Detect which cell encompasses the target text, then output its [x, y] center coordinate. 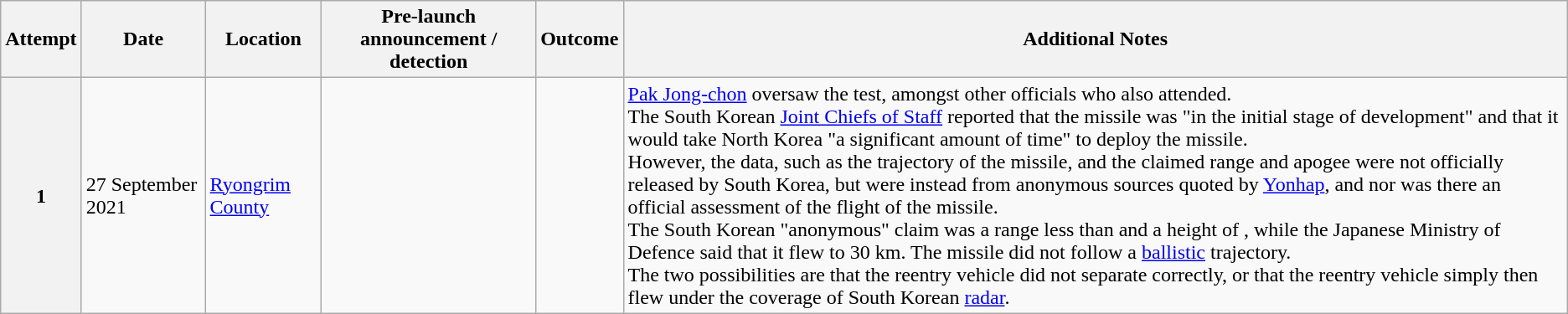
27 September 2021 [143, 196]
Additional Notes [1096, 39]
Ryongrim County [263, 196]
Date [143, 39]
1 [41, 196]
Pre-launch announcement / detection [429, 39]
Outcome [580, 39]
Attempt [41, 39]
Location [263, 39]
